Determine the (X, Y) coordinate at the center of the cell enclosing the given text.  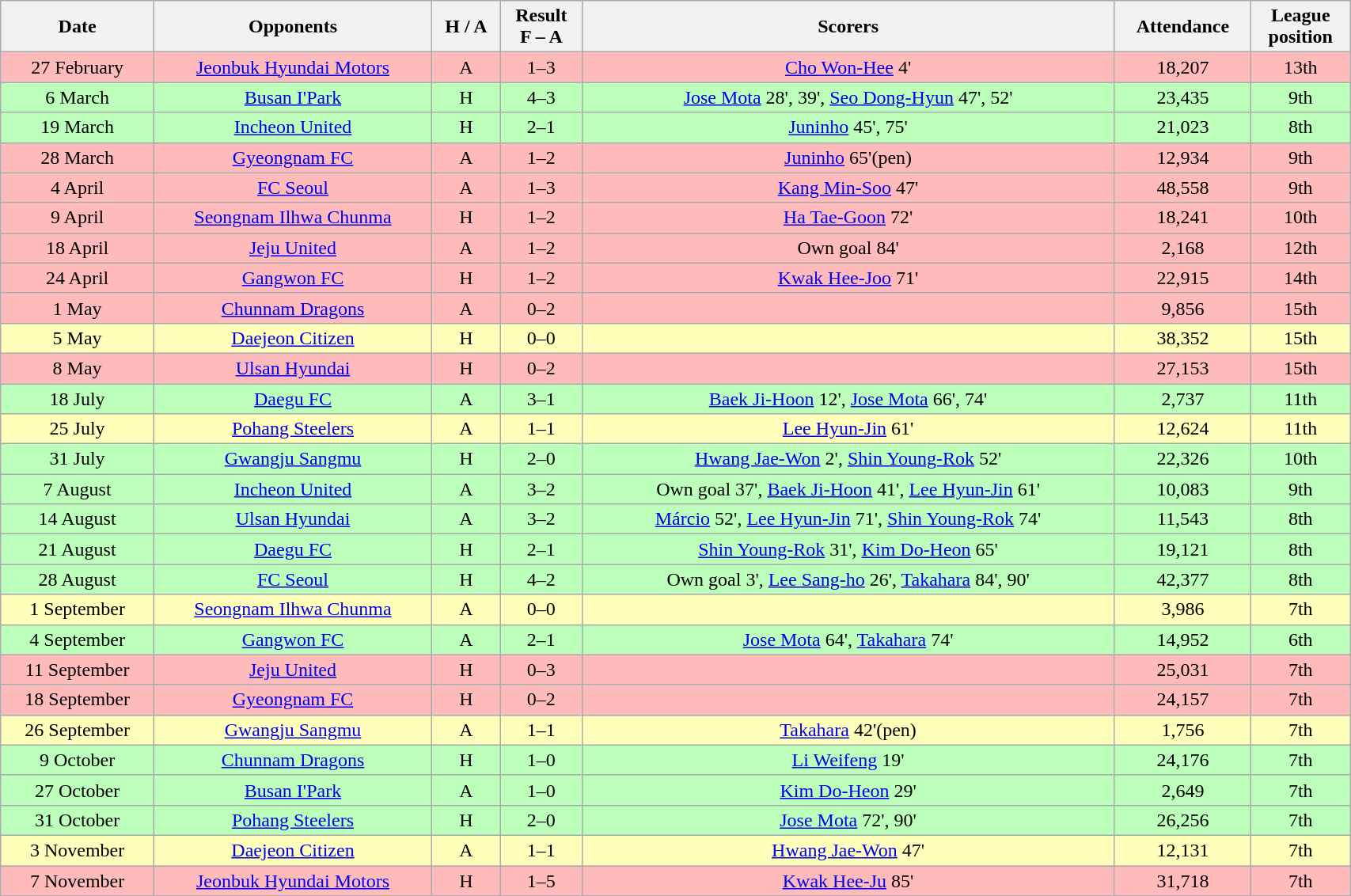
18 July (78, 398)
27 February (78, 67)
11 September (78, 670)
3,986 (1182, 609)
Li Weifeng 19' (848, 760)
4–2 (541, 579)
H / A (467, 27)
Opponents (293, 27)
1 September (78, 609)
31 July (78, 459)
Baek Ji-Hoon 12', Jose Mota 66', 74' (848, 398)
48,558 (1182, 188)
Jose Mota 64', Takahara 74' (848, 640)
Ha Tae-Goon 72' (848, 218)
14,952 (1182, 640)
Kwak Hee-Joo 71' (848, 278)
Juninho 65'(pen) (848, 158)
Kang Min-Soo 47' (848, 188)
24,157 (1182, 700)
Scorers (848, 27)
4 April (78, 188)
7 August (78, 489)
9,856 (1182, 308)
27 October (78, 790)
12th (1301, 248)
Jose Mota 72', 90' (848, 820)
Leagueposition (1301, 27)
Márcio 52', Lee Hyun-Jin 71', Shin Young-Rok 74' (848, 519)
0–3 (541, 670)
19,121 (1182, 549)
Own goal 84' (848, 248)
18 September (78, 700)
Hwang Jae-Won 2', Shin Young-Rok 52' (848, 459)
10,083 (1182, 489)
27,153 (1182, 368)
Kim Do-Heon 29' (848, 790)
4 September (78, 640)
2,649 (1182, 790)
12,934 (1182, 158)
26 September (78, 730)
23,435 (1182, 97)
3–1 (541, 398)
3 November (78, 850)
Attendance (1182, 27)
6th (1301, 640)
4–3 (541, 97)
13th (1301, 67)
9 April (78, 218)
ResultF – A (541, 27)
28 March (78, 158)
19 March (78, 127)
38,352 (1182, 338)
5 May (78, 338)
42,377 (1182, 579)
Lee Hyun-Jin 61' (848, 429)
9 October (78, 760)
2,737 (1182, 398)
12,624 (1182, 429)
2,168 (1182, 248)
14 August (78, 519)
Jose Mota 28', 39', Seo Dong-Hyun 47', 52' (848, 97)
31,718 (1182, 881)
25 July (78, 429)
Shin Young-Rok 31', Kim Do-Heon 65' (848, 549)
24,176 (1182, 760)
Kwak Hee-Ju 85' (848, 881)
28 August (78, 579)
Own goal 37', Baek Ji-Hoon 41', Lee Hyun-Jin 61' (848, 489)
22,915 (1182, 278)
24 April (78, 278)
Juninho 45', 75' (848, 127)
25,031 (1182, 670)
18 April (78, 248)
Hwang Jae-Won 47' (848, 850)
7 November (78, 881)
1,756 (1182, 730)
1 May (78, 308)
Cho Won-Hee 4' (848, 67)
22,326 (1182, 459)
Own goal 3', Lee Sang-ho 26', Takahara 84', 90' (848, 579)
26,256 (1182, 820)
8 May (78, 368)
31 October (78, 820)
1–5 (541, 881)
6 March (78, 97)
18,207 (1182, 67)
Date (78, 27)
21 August (78, 549)
Takahara 42'(pen) (848, 730)
21,023 (1182, 127)
14th (1301, 278)
12,131 (1182, 850)
11,543 (1182, 519)
18,241 (1182, 218)
